For the text-containing cell, return its midpoint in (x, y) coordinate format. 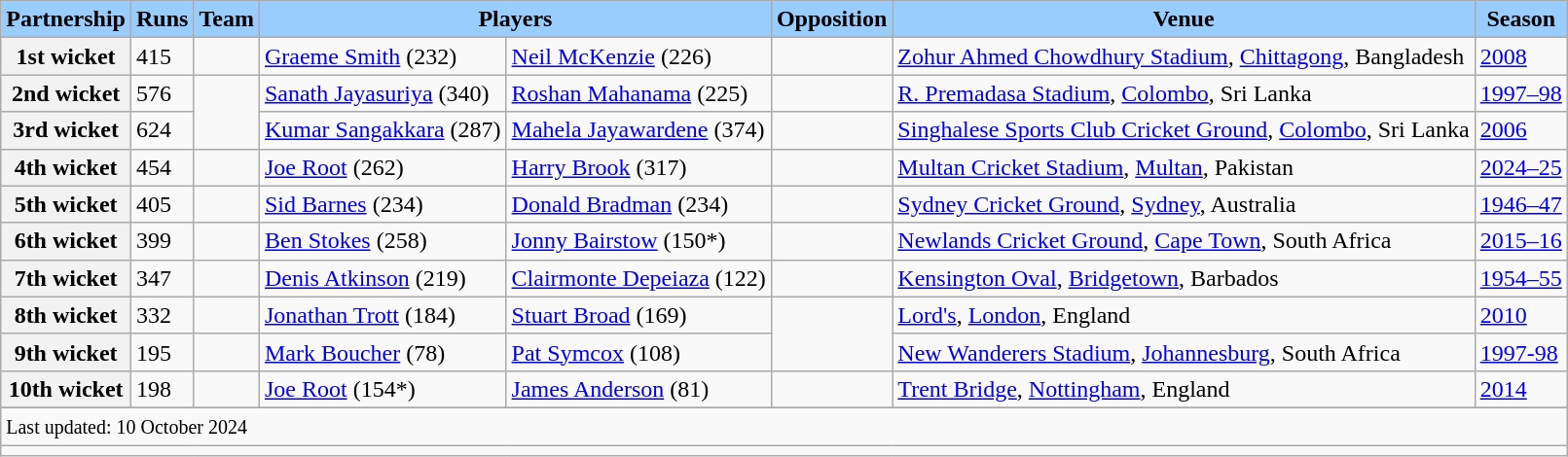
Graeme Smith (232) (383, 56)
Runs (162, 19)
Mahela Jayawardene (374) (638, 130)
7th wicket (66, 278)
198 (162, 389)
1997-98 (1520, 352)
195 (162, 352)
Players (515, 19)
454 (162, 167)
576 (162, 93)
1st wicket (66, 56)
332 (162, 315)
2014 (1520, 389)
Stuart Broad (169) (638, 315)
Joe Root (262) (383, 167)
Lord's, London, England (1184, 315)
Donald Bradman (234) (638, 204)
Zohur Ahmed Chowdhury Stadium, Chittagong, Bangladesh (1184, 56)
2006 (1520, 130)
2024–25 (1520, 167)
Team (227, 19)
399 (162, 241)
Sid Barnes (234) (383, 204)
Roshan Mahanama (225) (638, 93)
10th wicket (66, 389)
Partnership (66, 19)
Sanath Jayasuriya (340) (383, 93)
Singhalese Sports Club Cricket Ground, Colombo, Sri Lanka (1184, 130)
Neil McKenzie (226) (638, 56)
Sydney Cricket Ground, Sydney, Australia (1184, 204)
1954–55 (1520, 278)
James Anderson (81) (638, 389)
2010 (1520, 315)
Opposition (831, 19)
2008 (1520, 56)
Harry Brook (317) (638, 167)
2nd wicket (66, 93)
1997–98 (1520, 93)
Denis Atkinson (219) (383, 278)
9th wicket (66, 352)
6th wicket (66, 241)
Mark Boucher (78) (383, 352)
Newlands Cricket Ground, Cape Town, South Africa (1184, 241)
Ben Stokes (258) (383, 241)
Trent Bridge, Nottingham, England (1184, 389)
Season (1520, 19)
Clairmonte Depeiaza (122) (638, 278)
Pat Symcox (108) (638, 352)
Joe Root (154*) (383, 389)
4th wicket (66, 167)
8th wicket (66, 315)
New Wanderers Stadium, Johannesburg, South Africa (1184, 352)
1946–47 (1520, 204)
R. Premadasa Stadium, Colombo, Sri Lanka (1184, 93)
3rd wicket (66, 130)
347 (162, 278)
415 (162, 56)
Jonathan Trott (184) (383, 315)
Venue (1184, 19)
405 (162, 204)
Multan Cricket Stadium, Multan, Pakistan (1184, 167)
Kensington Oval, Bridgetown, Barbados (1184, 278)
Last updated: 10 October 2024 (784, 426)
624 (162, 130)
Kumar Sangakkara (287) (383, 130)
5th wicket (66, 204)
2015–16 (1520, 241)
Jonny Bairstow (150*) (638, 241)
